Pinpoint the cell where the given text exists, returning its (x, y) midpoint coordinate. 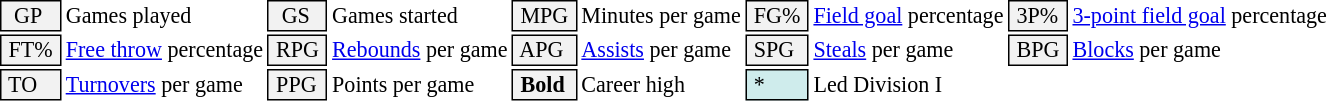
Points per game (420, 85)
Steals per game (908, 50)
PPG (298, 85)
SPG (777, 50)
Rebounds per game (420, 50)
TO (30, 85)
RPG (298, 50)
FT% (30, 50)
APG (544, 50)
Bold (544, 85)
MPG (544, 16)
* (777, 85)
Assists per game (661, 50)
GS (298, 16)
Games played (164, 16)
Turnovers per game (164, 85)
3P% (1038, 16)
Games started (420, 16)
Career high (661, 85)
Led Division I (908, 85)
FG% (777, 16)
GP (30, 16)
Free throw percentage (164, 50)
Field goal percentage (908, 16)
BPG (1038, 50)
Minutes per game (661, 16)
